Detect which cell encompasses the target text, then output its [x, y] center coordinate. 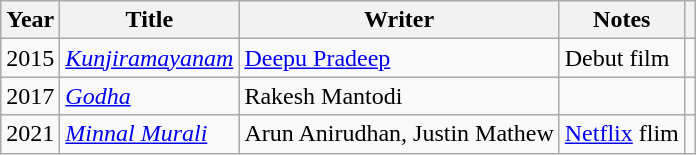
Writer [399, 20]
Kunjiramayanam [150, 58]
Year [30, 20]
Netflix flim [622, 134]
Godha [150, 96]
Title [150, 20]
2017 [30, 96]
2015 [30, 58]
Arun Anirudhan, Justin Mathew [399, 134]
2021 [30, 134]
Deepu Pradeep [399, 58]
Minnal Murali [150, 134]
Notes [622, 20]
Rakesh Mantodi [399, 96]
Debut film [622, 58]
